Find where the given text appears and provide that cell's center as [x, y] coordinate. 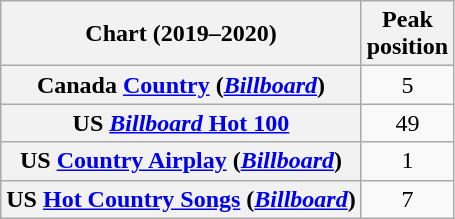
Peakposition [407, 34]
US Hot Country Songs (Billboard) [181, 199]
Chart (2019–2020) [181, 34]
Canada Country (Billboard) [181, 85]
49 [407, 123]
US Billboard Hot 100 [181, 123]
US Country Airplay (Billboard) [181, 161]
1 [407, 161]
7 [407, 199]
5 [407, 85]
